Determine the (X, Y) coordinate at the center of the cell enclosing the given text.  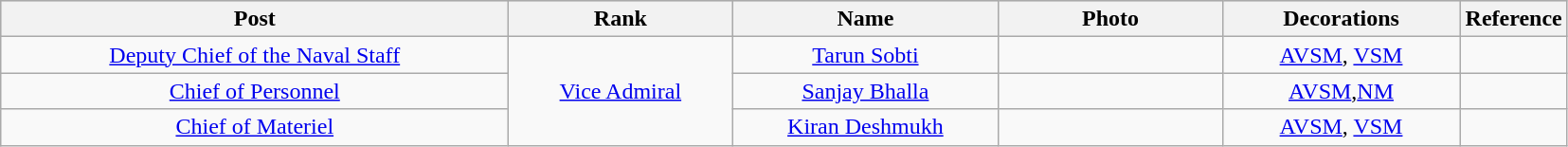
Reference (1514, 19)
Photo (1110, 19)
Sanjay Bhalla (866, 91)
Vice Admiral (621, 91)
Deputy Chief of the Naval Staff (255, 55)
Name (866, 19)
Tarun Sobti (866, 55)
Kiran Deshmukh (866, 127)
Chief of Personnel (255, 91)
Post (255, 19)
AVSM,NM (1342, 91)
Decorations (1342, 19)
Chief of Materiel (255, 127)
Rank (621, 19)
